Extract the (x, y) coordinate from the center of the cell holding the provided text.  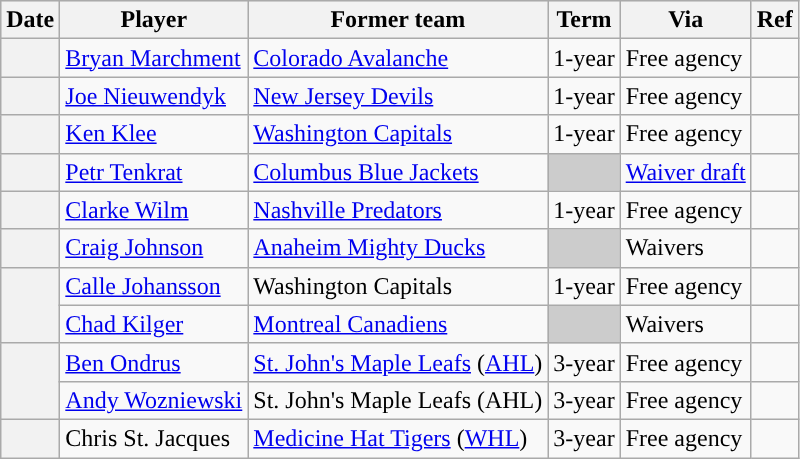
Colorado Avalanche (398, 58)
Player (154, 20)
Montreal Canadiens (398, 324)
Via (686, 20)
Waiver draft (686, 172)
Medicine Hat Tigers (WHL) (398, 438)
Chris St. Jacques (154, 438)
Ref (774, 20)
Petr Tenkrat (154, 172)
Former team (398, 20)
Ken Klee (154, 134)
Columbus Blue Jackets (398, 172)
New Jersey Devils (398, 96)
Chad Kilger (154, 324)
Craig Johnson (154, 248)
Ben Ondrus (154, 362)
Date (30, 20)
Anaheim Mighty Ducks (398, 248)
Term (584, 20)
Nashville Predators (398, 210)
Calle Johansson (154, 286)
Andy Wozniewski (154, 400)
Clarke Wilm (154, 210)
Bryan Marchment (154, 58)
Joe Nieuwendyk (154, 96)
